Return (x, y) of the center of cell containing provided text 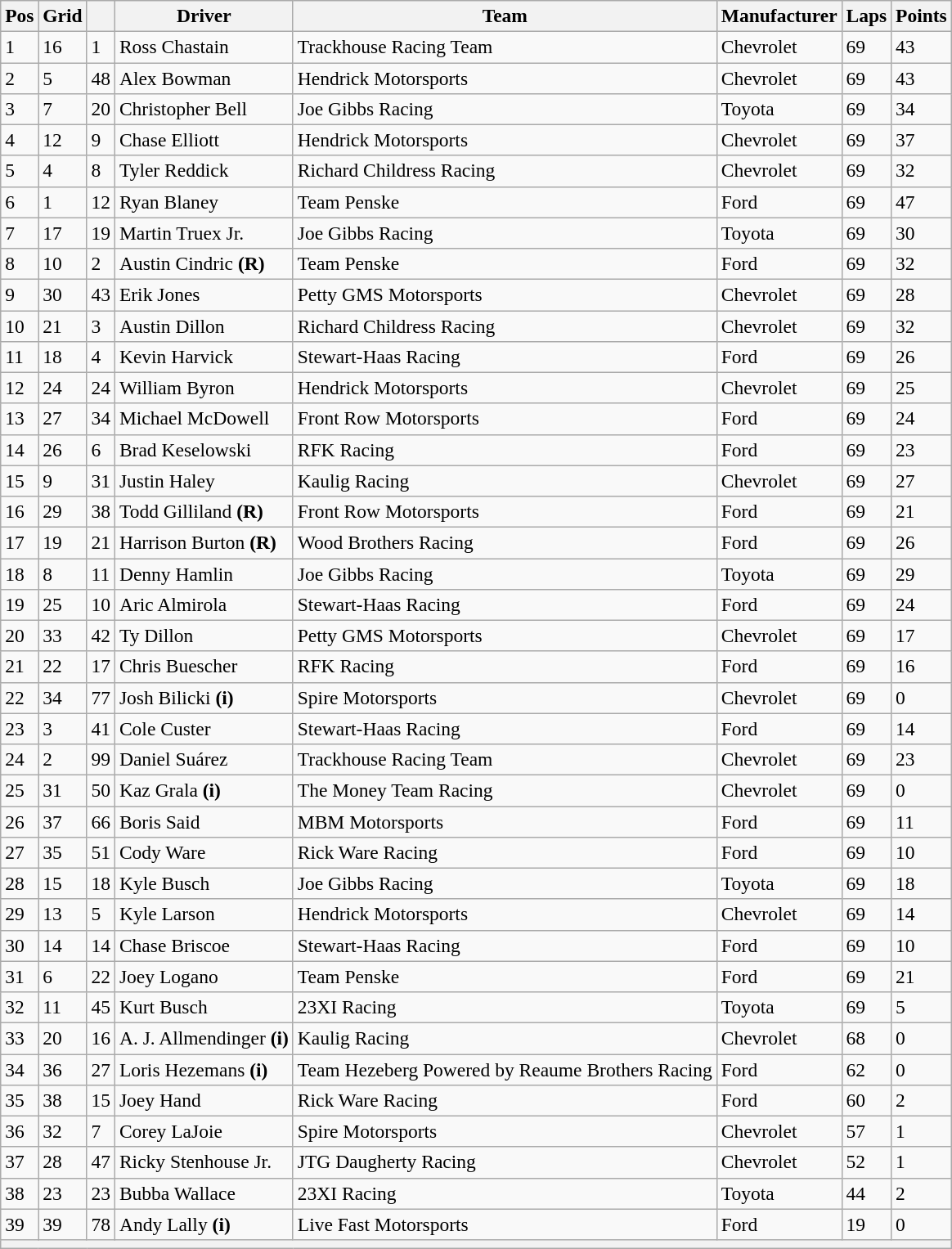
Harrison Burton (R) (204, 542)
Boris Said (204, 821)
Martin Truex Jr. (204, 233)
99 (101, 759)
48 (101, 78)
57 (867, 1131)
Ricky Stenhouse Jr. (204, 1162)
66 (101, 821)
50 (101, 790)
Denny Hamlin (204, 573)
Joey Hand (204, 1100)
Kevin Harvick (204, 357)
Driver (204, 16)
Andy Lally (i) (204, 1224)
Laps (867, 16)
Aric Almirola (204, 604)
Todd Gilliland (R) (204, 511)
Ty Dillon (204, 636)
Alex Bowman (204, 78)
Daniel Suárez (204, 759)
60 (867, 1100)
Joey Logano (204, 977)
Cody Ware (204, 852)
Kyle Larson (204, 914)
44 (867, 1193)
Josh Bilicki (i) (204, 698)
Austin Cindric (R) (204, 263)
The Money Team Racing (505, 790)
Grid (62, 16)
MBM Motorsports (505, 821)
JTG Daugherty Racing (505, 1162)
Michael McDowell (204, 419)
68 (867, 1038)
Team (505, 16)
William Byron (204, 388)
Austin Dillon (204, 326)
Live Fast Motorsports (505, 1224)
Chase Briscoe (204, 946)
Chase Elliott (204, 140)
Christopher Bell (204, 109)
Erik Jones (204, 294)
Ryan Blaney (204, 202)
Loris Hezemans (i) (204, 1069)
41 (101, 729)
77 (101, 698)
Wood Brothers Racing (505, 542)
Kurt Busch (204, 1007)
52 (867, 1162)
Team Hezeberg Powered by Reaume Brothers Racing (505, 1069)
Points (922, 16)
Corey LaJoie (204, 1131)
Brad Keselowski (204, 450)
Chris Buescher (204, 667)
Manufacturer (779, 16)
42 (101, 636)
A. J. Allmendinger (i) (204, 1038)
Bubba Wallace (204, 1193)
62 (867, 1069)
45 (101, 1007)
Kyle Busch (204, 883)
Tyler Reddick (204, 171)
Kaz Grala (i) (204, 790)
51 (101, 852)
Justin Haley (204, 481)
Ross Chastain (204, 47)
Pos (20, 16)
Cole Custer (204, 729)
78 (101, 1224)
